Return the (X, Y) coordinate for the center point of the cell that contains the specified text.  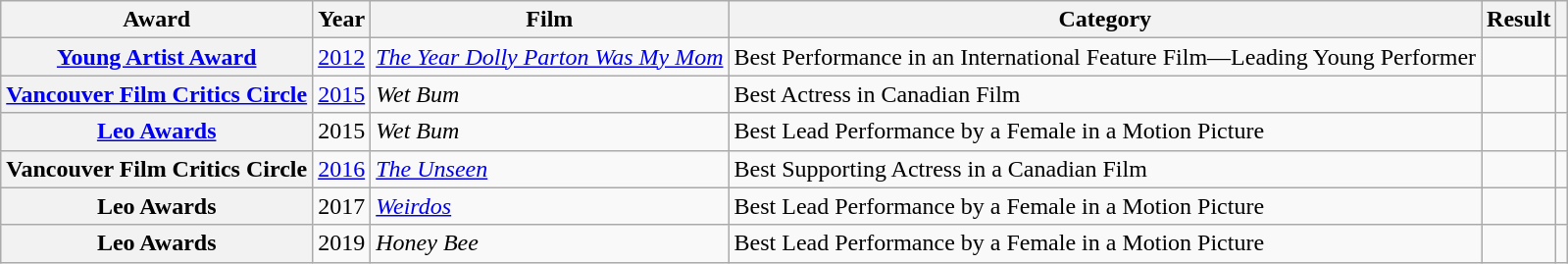
Young Artist Award (157, 57)
Best Performance in an International Feature Film—Leading Young Performer (1105, 57)
Honey Bee (549, 243)
Film (549, 20)
2012 (341, 57)
Result (1519, 20)
The Year Dolly Parton Was My Mom (549, 57)
Year (341, 20)
The Unseen (549, 169)
2019 (341, 243)
Best Actress in Canadian Film (1105, 94)
Weirdos (549, 206)
2016 (341, 169)
2017 (341, 206)
Award (157, 20)
Best Supporting Actress in a Canadian Film (1105, 169)
Category (1105, 20)
